From the cell containing the given text, extract its center point as (x, y) coordinate. 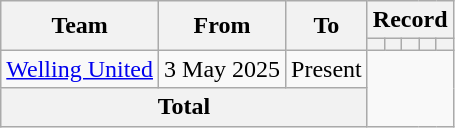
To (327, 26)
3 May 2025 (222, 69)
Welling United (80, 69)
From (222, 26)
Record (410, 20)
Team (80, 26)
Total (184, 107)
Present (327, 69)
